For the text-containing cell, return its midpoint in (x, y) coordinate format. 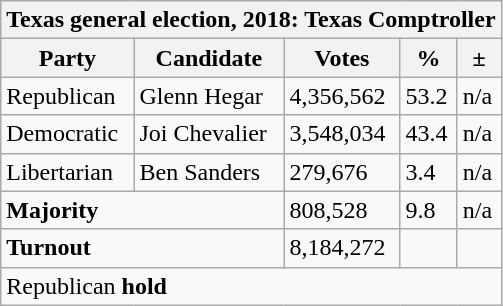
808,528 (342, 210)
Democratic (68, 134)
43.4 (428, 134)
Texas general election, 2018: Texas Comptroller (251, 20)
Votes (342, 58)
% (428, 58)
Majority (142, 210)
53.2 (428, 96)
8,184,272 (342, 248)
± (479, 58)
4,356,562 (342, 96)
3.4 (428, 172)
Turnout (142, 248)
Republican hold (251, 286)
Joi Chevalier (209, 134)
Ben Sanders (209, 172)
Party (68, 58)
Glenn Hegar (209, 96)
Candidate (209, 58)
Republican (68, 96)
3,548,034 (342, 134)
Libertarian (68, 172)
279,676 (342, 172)
9.8 (428, 210)
